Detect which cell encompasses the target text, then output its [X, Y] center coordinate. 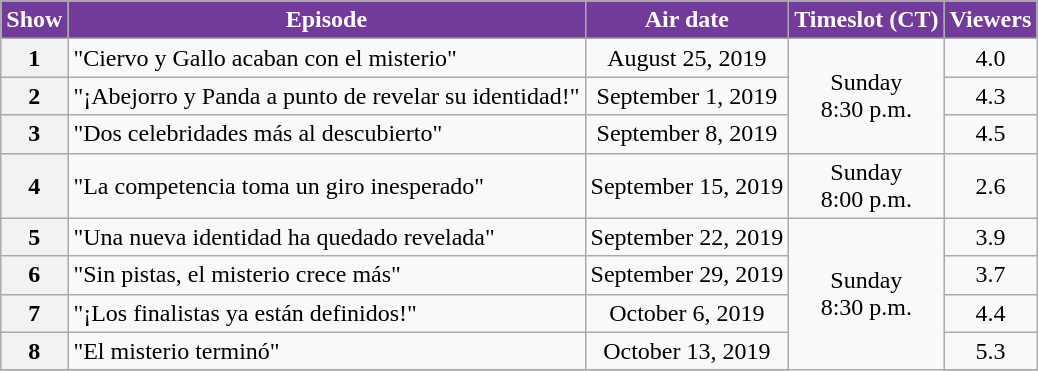
"La competencia toma un giro inesperado" [326, 186]
3.7 [990, 275]
3 [34, 134]
September 1, 2019 [687, 96]
5 [34, 237]
6 [34, 275]
Episode [326, 20]
"Sin pistas, el misterio crece más" [326, 275]
4.0 [990, 58]
5.3 [990, 351]
Show [34, 20]
2 [34, 96]
Viewers [990, 20]
"El misterio terminó" [326, 351]
September 22, 2019 [687, 237]
7 [34, 313]
"Dos celebridades más al descubierto" [326, 134]
2.6 [990, 186]
4.3 [990, 96]
Timeslot (CT) [866, 20]
October 13, 2019 [687, 351]
"Una nueva identidad ha quedado revelada" [326, 237]
August 25, 2019 [687, 58]
October 6, 2019 [687, 313]
3.9 [990, 237]
"¡Abejorro y Panda a punto de revelar su identidad!" [326, 96]
4 [34, 186]
"¡Los finalistas ya están definidos!" [326, 313]
4.5 [990, 134]
1 [34, 58]
"Ciervo y Gallo acaban con el misterio" [326, 58]
September 15, 2019 [687, 186]
4.4 [990, 313]
Air date [687, 20]
September 8, 2019 [687, 134]
8 [34, 351]
September 29, 2019 [687, 275]
Sunday 8:00 p.m. [866, 186]
